Return the (x, y) coordinate for the center point of the cell that contains the specified text.  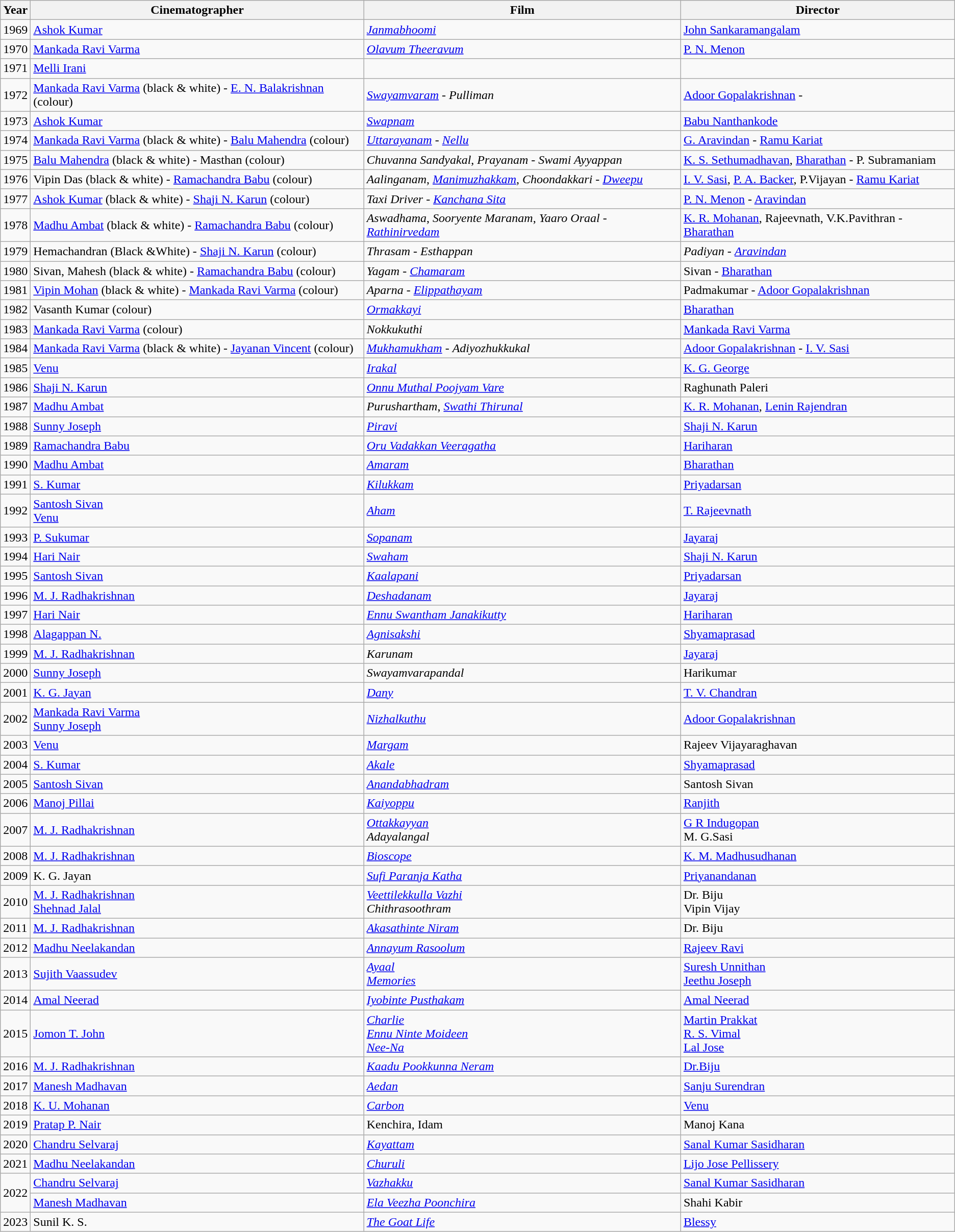
2001 (15, 693)
1981 (15, 290)
Uttarayanam - Nellu (522, 140)
Onnu Muthal Poojyam Vare (522, 387)
2007 (15, 830)
Aswadhama, Sooryente Maranam, Yaaro Oraal - Rathinirvedam (522, 225)
Adoor Gopalakrishnan - I. V. Sasi (817, 349)
Kaalapani (522, 576)
Ashok Kumar (black & white) - Shaji N. Karun (colour) (197, 199)
1982 (15, 310)
Ramachandra Babu (197, 446)
Kayattam (522, 1144)
2021 (15, 1164)
Mukhamukham - Adiyozhukkukal (522, 349)
M. J. RadhakrishnanShehnad Jalal (197, 901)
1998 (15, 634)
Padmakumar - Adoor Gopalakrishnan (817, 290)
Rajeev Ravi (817, 948)
Agnisakshi (522, 634)
Vipin Das (black & white) - Ramachandra Babu (colour) (197, 179)
Martin PrakkatR. S. VimalLal Jose (817, 1033)
2018 (15, 1105)
G. Aravindan - Ramu Kariat (817, 140)
2010 (15, 901)
Ela Veezha Poonchira (522, 1202)
1976 (15, 179)
I. V. Sasi, P. A. Backer, P.Vijayan - Ramu Kariat (817, 179)
Chuvanna Sandyakal, Prayanam - Swami Ayyappan (522, 160)
Harikumar (817, 673)
Yagam - Chamaram (522, 271)
1984 (15, 349)
2004 (15, 765)
Sivan, Mahesh (black & white) - Ramachandra Babu (colour) (197, 271)
Nizhalkuthu (522, 719)
Vipin Mohan (black & white) - Mankada Ravi Varma (colour) (197, 290)
1978 (15, 225)
John Sankaramangalam (817, 30)
K. R. Mohanan, Lenin Rajendran (817, 407)
Kaiyoppu (522, 803)
Aedan (522, 1086)
Aalinganam, Manimuzhakkam, Choondakkari - Dweepu (522, 179)
K. R. Mohanan, Rajeevnath, V.K.Pavithran - Bharathan (817, 225)
Cinematographer (197, 10)
Adoor Gopalakrishnan - (817, 95)
Kenchira, Idam (522, 1125)
2005 (15, 784)
T. Rajeevnath (817, 510)
2014 (15, 1000)
Sopanam (522, 537)
Swapnam (522, 121)
1971 (15, 68)
The Goat Life (522, 1222)
Mankada Ravi VarmaSunny Joseph (197, 719)
2016 (15, 1067)
K. G. George (817, 368)
Ormakkayi (522, 310)
Irakal (522, 368)
T. V. Chandran (817, 693)
Swaham (522, 556)
1995 (15, 576)
Shahi Kabir (817, 1202)
1969 (15, 30)
Aham (522, 510)
Mankada Ravi Varma (colour) (197, 329)
Bioscope (522, 856)
Lijo Jose Pellissery (817, 1164)
1970 (15, 49)
Year (15, 10)
2012 (15, 948)
1991 (15, 484)
G R Indugopan M. G.Sasi (817, 830)
1989 (15, 446)
2023 (15, 1222)
P. N. Menon (817, 49)
2000 (15, 673)
Sivan - Bharathan (817, 271)
Sufi Paranja Katha (522, 875)
2003 (15, 745)
Oru Vadakkan Veeragatha (522, 446)
Akale (522, 765)
Adoor Gopalakrishnan (817, 719)
1985 (15, 368)
Janmabhoomi (522, 30)
2019 (15, 1125)
Vazhakku (522, 1183)
1979 (15, 251)
1994 (15, 556)
Dr.Biju (817, 1067)
Vasanth Kumar (colour) (197, 310)
Swayamvarapandal (522, 673)
1972 (15, 95)
P. N. Menon - Aravindan (817, 199)
2017 (15, 1086)
Jomon T. John (197, 1033)
Ottakkayyan Adayalangal (522, 830)
Hemachandran (Black &White) - Shaji N. Karun (colour) (197, 251)
Dr. Biju (817, 928)
1986 (15, 387)
Suresh UnnithanJeethu Joseph (817, 974)
Nokkukuthi (522, 329)
Pratap P. Nair (197, 1125)
1993 (15, 537)
2008 (15, 856)
Swayamvaram - Pulliman (522, 95)
Director (817, 10)
Piravi (522, 426)
Priyanandanan (817, 875)
Balu Mahendra (black & white) - Masthan (colour) (197, 160)
1992 (15, 510)
Santosh SivanVenu (197, 510)
Mankada Ravi Varma (black & white) - E. N. Balakrishnan (colour) (197, 95)
CharlieEnnu Ninte MoideenNee-Na (522, 1033)
1977 (15, 199)
Karunam (522, 654)
Raghunath Paleri (817, 387)
Carbon (522, 1105)
Alagappan N. (197, 634)
Taxi Driver - Kanchana Sita (522, 199)
Amaram (522, 465)
1974 (15, 140)
Dany (522, 693)
Olavum Theeravum (522, 49)
Manoj Kana (817, 1125)
2002 (15, 719)
K. U. Mohanan (197, 1105)
Annayum Rasoolum (522, 948)
1980 (15, 271)
2006 (15, 803)
Dr. BijuVipin Vijay (817, 901)
Veettilekkulla VazhiChithrasoothram (522, 901)
1975 (15, 160)
Ennu Swantham Janakikutty (522, 615)
Mankada Ravi Varma (black & white) - Jayanan Vincent (colour) (197, 349)
1988 (15, 426)
Sujith Vaassudev (197, 974)
2020 (15, 1144)
1990 (15, 465)
Thrasam - Esthappan (522, 251)
Iyobinte Pusthakam (522, 1000)
Rajeev Vijayaraghavan (817, 745)
Kilukkam (522, 484)
1997 (15, 615)
1987 (15, 407)
Sunil K. S. (197, 1222)
Film (522, 10)
Churuli (522, 1164)
Melli Irani (197, 68)
Mankada Ravi Varma (black & white) - Balu Mahendra (colour) (197, 140)
2022 (15, 1193)
Babu Nanthankode (817, 121)
Akasathinte Niram (522, 928)
Ranjith (817, 803)
Purushartham, Swathi Thirunal (522, 407)
Kaadu Pookkunna Neram (522, 1067)
2013 (15, 974)
2011 (15, 928)
Sanju Surendran (817, 1086)
P. Sukumar (197, 537)
Anandabhadram (522, 784)
Aparna - Elippathayam (522, 290)
Manoj Pillai (197, 803)
Padiyan - Aravindan (817, 251)
Blessy (817, 1222)
Margam (522, 745)
2009 (15, 875)
1973 (15, 121)
K. M. Madhusudhanan (817, 856)
1996 (15, 596)
AyaalMemories (522, 974)
2015 (15, 1033)
Madhu Ambat (black & white) - Ramachandra Babu (colour) (197, 225)
1999 (15, 654)
Deshadanam (522, 596)
1983 (15, 329)
K. S. Sethumadhavan, Bharathan - P. Subramaniam (817, 160)
